Find where the given text appears and provide that cell's center as [x, y] coordinate. 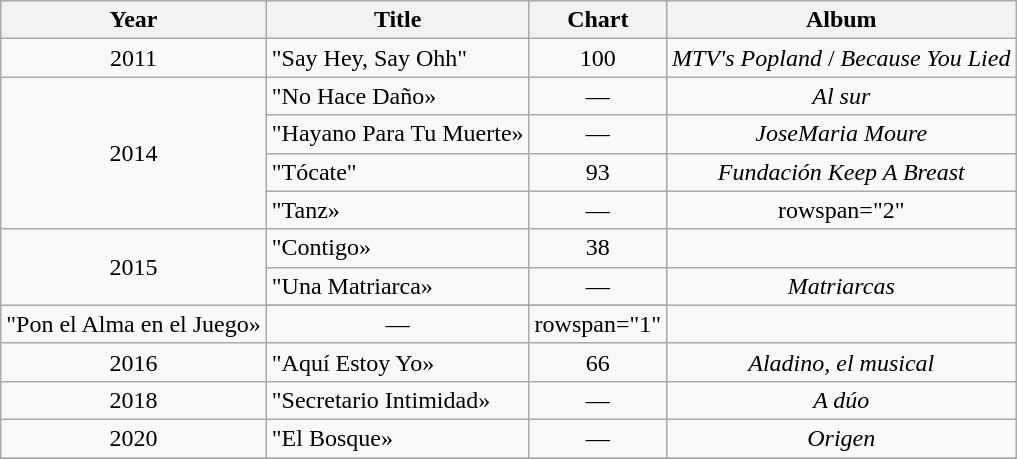
2014 [134, 153]
"Say Hey, Say Ohh" [398, 58]
Album [842, 20]
"Tócate" [398, 172]
Matriarcas [842, 286]
2016 [134, 362]
"Contigo» [398, 248]
2020 [134, 438]
"No Hace Daño» [398, 96]
Origen [842, 438]
Fundación Keep A Breast [842, 172]
2011 [134, 58]
2015 [134, 267]
"Aquí Estoy Yo» [398, 362]
Al sur [842, 96]
"Pon el Alma en el Juego» [134, 324]
"Secretario Intimidad» [398, 400]
66 [598, 362]
Year [134, 20]
Chart [598, 20]
MTV's Popland / Because You Lied [842, 58]
93 [598, 172]
"Una Matriarca» [398, 286]
"Hayano Para Tu Muerte» [398, 134]
Aladino, el musical [842, 362]
JoseMaria Moure [842, 134]
2018 [134, 400]
"Tanz» [398, 210]
Title [398, 20]
A dúo [842, 400]
38 [598, 248]
100 [598, 58]
rowspan="2" [842, 210]
"El Bosque» [398, 438]
rowspan="1" [598, 324]
